Search for the cell housing the specified text and yield its [x, y] center coordinate. 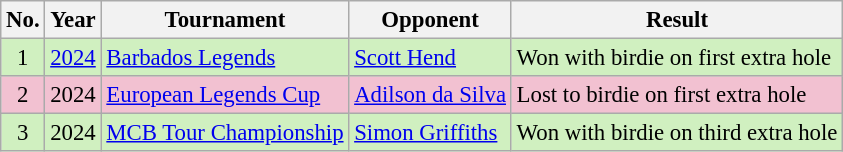
Won with birdie on third extra hole [676, 133]
Tournament [225, 20]
No. [23, 20]
Scott Hend [430, 58]
1 [23, 58]
MCB Tour Championship [225, 133]
Barbados Legends [225, 58]
Adilson da Silva [430, 95]
Lost to birdie on first extra hole [676, 95]
Simon Griffiths [430, 133]
3 [23, 133]
Year [73, 20]
European Legends Cup [225, 95]
Result [676, 20]
Won with birdie on first extra hole [676, 58]
Opponent [430, 20]
2 [23, 95]
